For the text-containing cell, return its midpoint in (X, Y) coordinate format. 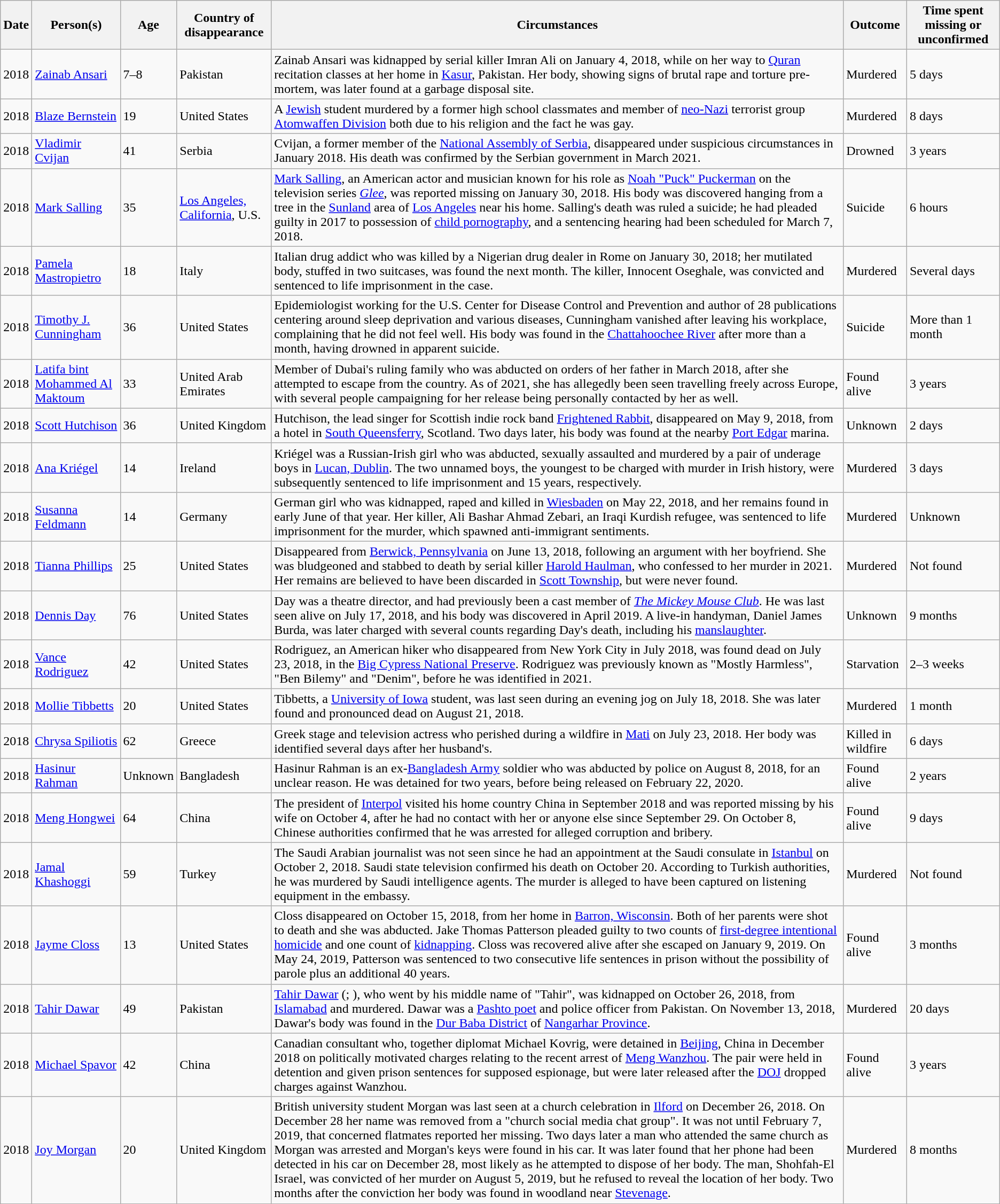
Chrysa Spiliotis (76, 741)
Country of disappearance (224, 25)
7–8 (149, 74)
25 (149, 566)
9 months (953, 615)
Zainab Ansari (76, 74)
Timothy J. Cunningham (76, 327)
8 days (953, 116)
35 (149, 207)
62 (149, 741)
33 (149, 384)
Mollie Tibbetts (76, 706)
Susanna Feldmann (76, 517)
2 years (953, 776)
3 days (953, 467)
Greece (224, 741)
United Arab Emirates (224, 384)
Greek stage and television actress who perished during a wildfire in Mati on July 23, 2018. Her body was identified several days after her husband's. (558, 741)
19 (149, 116)
6 hours (953, 207)
Tianna Phillips (76, 566)
Jamal Khashoggi (76, 874)
Meng Hongwei (76, 818)
59 (149, 874)
Pamela Mastropietro (76, 271)
2 days (953, 425)
Dennis Day (76, 615)
Los Angeles, California, U.S. (224, 207)
Starvation (875, 664)
49 (149, 1008)
2–3 weeks (953, 664)
Serbia (224, 151)
Age (149, 25)
41 (149, 151)
Scott Hutchison (76, 425)
Ireland (224, 467)
Ana Kriégel (76, 467)
Vance Rodriguez (76, 664)
Germany (224, 517)
18 (149, 271)
Bangladesh (224, 776)
Several days (953, 271)
64 (149, 818)
Killed in wildfire (875, 741)
76 (149, 615)
Vladimir Cvijan (76, 151)
Mark Salling (76, 207)
Italy (224, 271)
9 days (953, 818)
Drowned (875, 151)
5 days (953, 74)
Michael Spavor (76, 1065)
8 months (953, 1150)
1 month (953, 706)
Date (16, 25)
More than 1 month (953, 327)
Blaze Bernstein (76, 116)
Hasinur Rahman (76, 776)
Outcome (875, 25)
Tahir Dawar (76, 1008)
3 months (953, 945)
Circumstances (558, 25)
Turkey (224, 874)
20 days (953, 1008)
Joy Morgan (76, 1150)
Time spent missing or unconfirmed (953, 25)
Person(s) (76, 25)
6 days (953, 741)
Latifa bint Mohammed Al Maktoum (76, 384)
Jayme Closs (76, 945)
13 (149, 945)
